Return the [x, y] coordinate for the center point of the cell that contains the specified text.  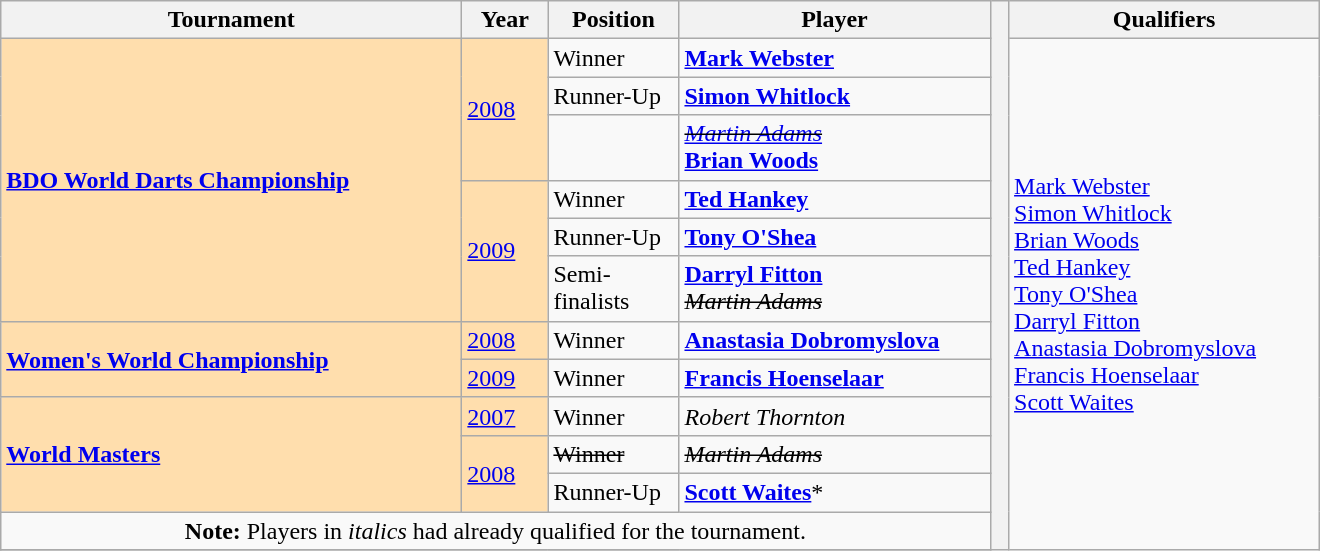
Women's World Championship [232, 359]
Qualifiers [1164, 20]
World Masters [232, 454]
Mark Webster [834, 58]
Robert Thornton [834, 416]
Ted Hankey [834, 199]
Francis Hoenselaar [834, 378]
Mark Webster Simon Whitlock Brian Woods Ted Hankey Tony O'Shea Darryl Fitton Anastasia Dobromyslova Francis Hoenselaar Scott Waites [1164, 294]
Semi-finalists [614, 288]
2007 [505, 416]
Darryl Fitton Martin Adams [834, 288]
Tony O'Shea [834, 237]
Tournament [232, 20]
Anastasia Dobromyslova [834, 340]
Note: Players in italics had already qualified for the tournament. [496, 531]
Position [614, 20]
Martin Adams Brian Woods [834, 148]
BDO World Darts Championship [232, 180]
Martin Adams [834, 454]
Year [505, 20]
Scott Waites* [834, 492]
Simon Whitlock [834, 96]
Player [834, 20]
